Capture the cell that displays the provided text and extract its [X, Y] central coordinate. 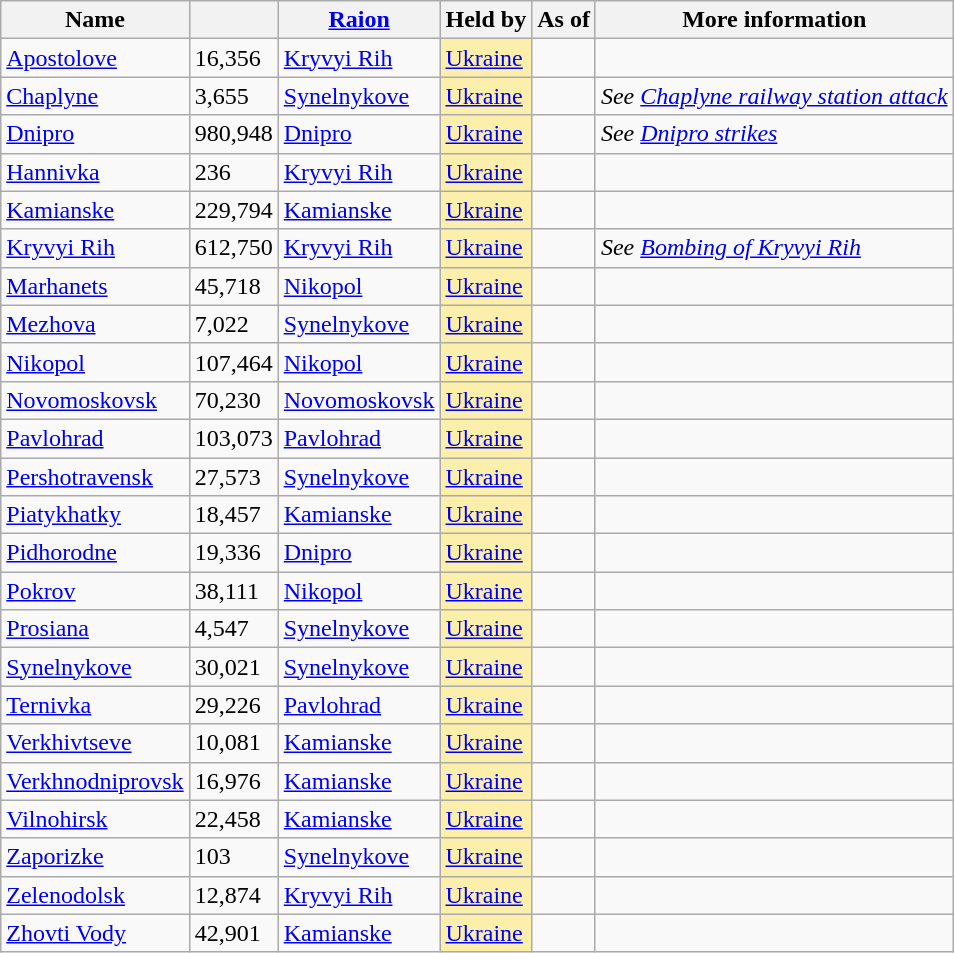
236 [234, 172]
42,901 [234, 933]
Hannivka [95, 172]
7,022 [234, 324]
Verkhnodniprovsk [95, 781]
Held by [486, 20]
Verkhivtseve [95, 743]
612,750 [234, 248]
103,073 [234, 438]
107,464 [234, 362]
Name [95, 20]
16,976 [234, 781]
Prosiana [95, 629]
45,718 [234, 286]
Pidhorodne [95, 553]
Chaplyne [95, 96]
980,948 [234, 134]
Pershotravensk [95, 477]
38,111 [234, 591]
27,573 [234, 477]
10,081 [234, 743]
Mezhova [95, 324]
70,230 [234, 400]
229,794 [234, 210]
Ternivka [95, 705]
29,226 [234, 705]
18,457 [234, 515]
103 [234, 857]
3,655 [234, 96]
Piatykhatky [95, 515]
Vilnohirsk [95, 819]
See Chaplyne railway station attack [774, 96]
More information [774, 20]
19,336 [234, 553]
Zhovti Vody [95, 933]
12,874 [234, 895]
Zelenodolsk [95, 895]
Zaporizke [95, 857]
As of [564, 20]
4,547 [234, 629]
See Dnipro strikes [774, 134]
16,356 [234, 58]
30,021 [234, 667]
Raion [359, 20]
22,458 [234, 819]
See Bombing of Kryvyi Rih [774, 248]
Marhanets [95, 286]
Apostolove [95, 58]
Pokrov [95, 591]
